Detect which cell encompasses the target text, then output its [x, y] center coordinate. 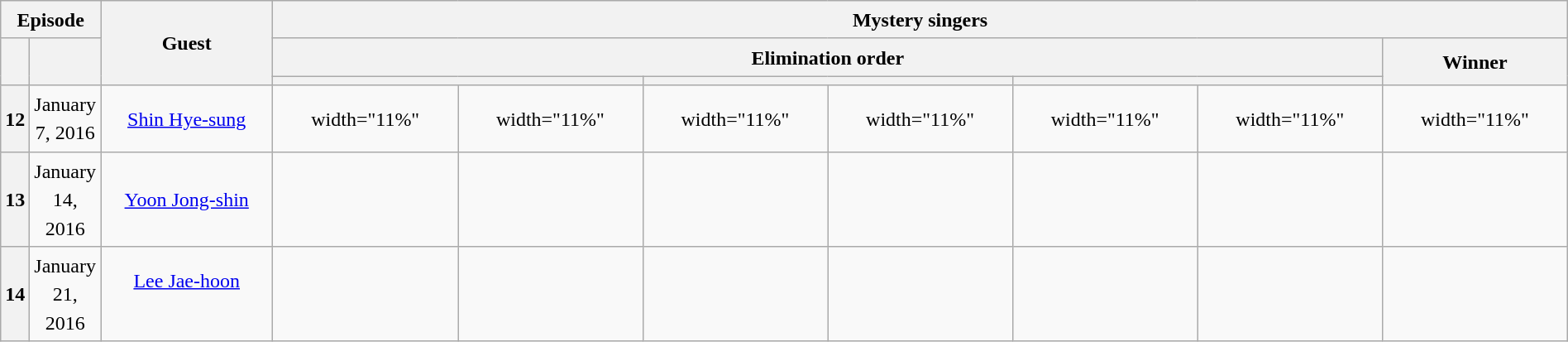
Mystery singers [920, 20]
Guest [187, 43]
Lee Jae-hoon [187, 295]
14 [15, 295]
Episode [51, 20]
Elimination order [828, 57]
Yoon Jong-shin [187, 199]
January 7, 2016 [65, 118]
12 [15, 118]
Shin Hye-sung [187, 118]
January 14, 2016 [65, 199]
13 [15, 199]
Winner [1475, 61]
January 21, 2016 [65, 295]
